Locate the cell with the specified text and output its (x, y) center coordinate. 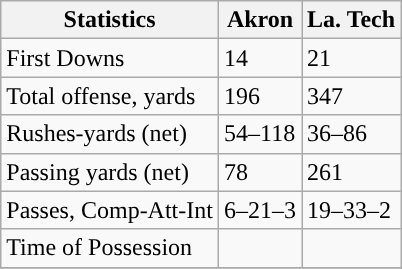
261 (352, 172)
19–33–2 (352, 210)
78 (260, 172)
Passes, Comp-Att-Int (110, 210)
First Downs (110, 58)
Time of Possession (110, 248)
21 (352, 58)
347 (352, 96)
6–21–3 (260, 210)
36–86 (352, 134)
Statistics (110, 20)
54–118 (260, 134)
196 (260, 96)
Rushes-yards (net) (110, 134)
14 (260, 58)
Akron (260, 20)
Total offense, yards (110, 96)
La. Tech (352, 20)
Passing yards (net) (110, 172)
